Scan for the cell matching the given text and deliver its [X, Y] coordinate at center. 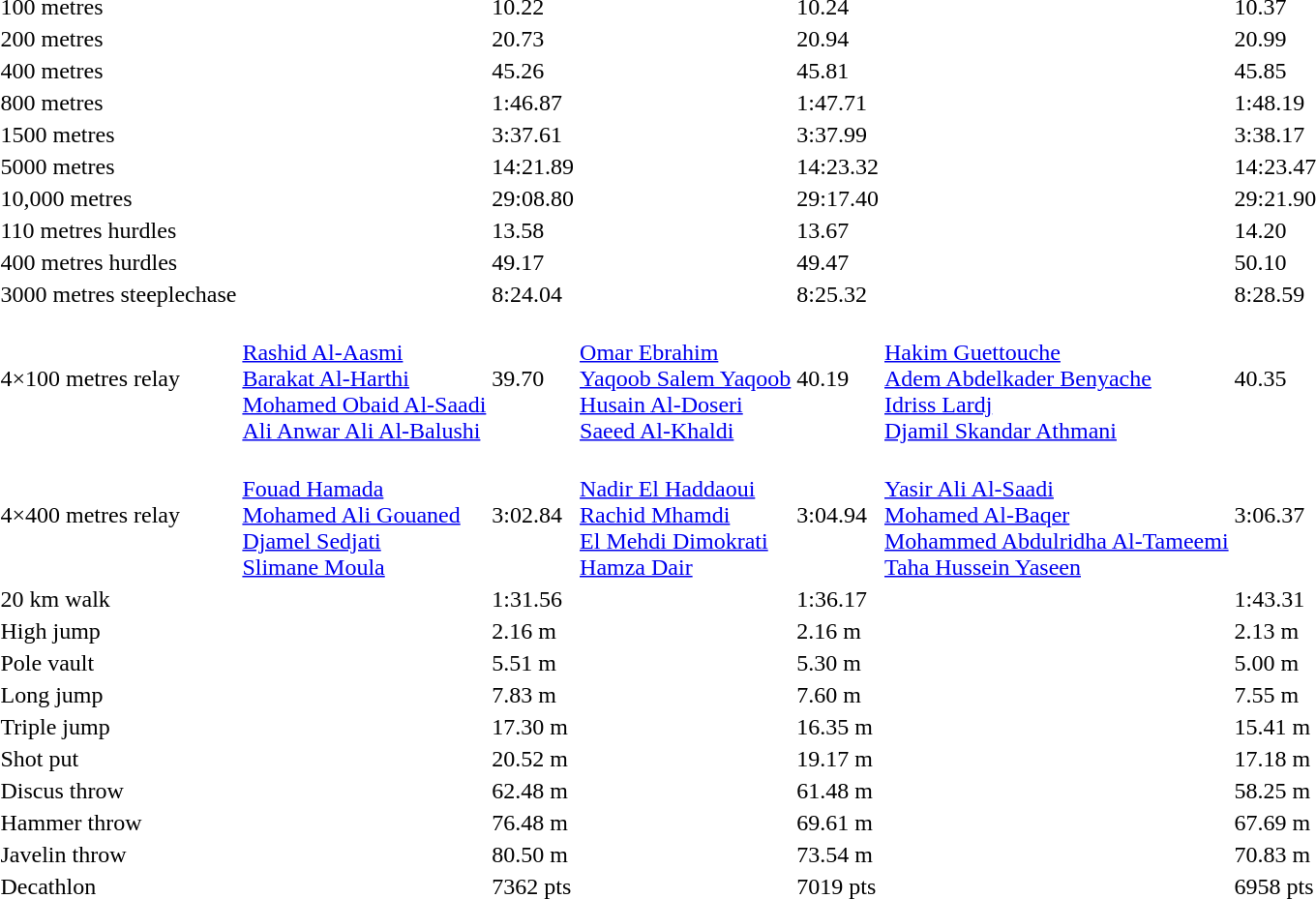
7.83 m [533, 695]
5.51 m [533, 663]
39.70 [533, 378]
13.67 [838, 230]
20.94 [838, 39]
14:21.89 [533, 166]
1:47.71 [838, 103]
Nadir El HaddaouiRachid MhamdiEl Mehdi DimokratiHamza Dair [685, 515]
16.35 m [838, 727]
Hakim GuettoucheAdem Abdelkader BenyacheIdriss LardjDjamil Skandar Athmani [1057, 378]
45.81 [838, 71]
17.30 m [533, 727]
49.47 [838, 262]
Omar EbrahimYaqoob Salem YaqoobHusain Al-DoseriSaeed Al-Khaldi [685, 378]
3:37.61 [533, 135]
45.26 [533, 71]
62.48 m [533, 791]
40.19 [838, 378]
8:24.04 [533, 294]
29:17.40 [838, 198]
5.30 m [838, 663]
14:23.32 [838, 166]
7.60 m [838, 695]
29:08.80 [533, 198]
3:37.99 [838, 135]
1:36.17 [838, 599]
13.58 [533, 230]
3:02.84 [533, 515]
19.17 m [838, 759]
Fouad HamadaMohamed Ali GouanedDjamel SedjatiSlimane Moula [364, 515]
20.73 [533, 39]
80.50 m [533, 854]
Yasir Ali Al-SaadiMohamed Al-BaqerMohammed Abdulridha Al-TameemiTaha Hussein Yaseen [1057, 515]
8:25.32 [838, 294]
3:04.94 [838, 515]
69.61 m [838, 823]
1:46.87 [533, 103]
Rashid Al-AasmiBarakat Al-HarthiMohamed Obaid Al-SaadiAli Anwar Ali Al-Balushi [364, 378]
49.17 [533, 262]
1:31.56 [533, 599]
61.48 m [838, 791]
76.48 m [533, 823]
73.54 m [838, 854]
20.52 m [533, 759]
